Search for the cell housing the specified text and yield its (X, Y) center coordinate. 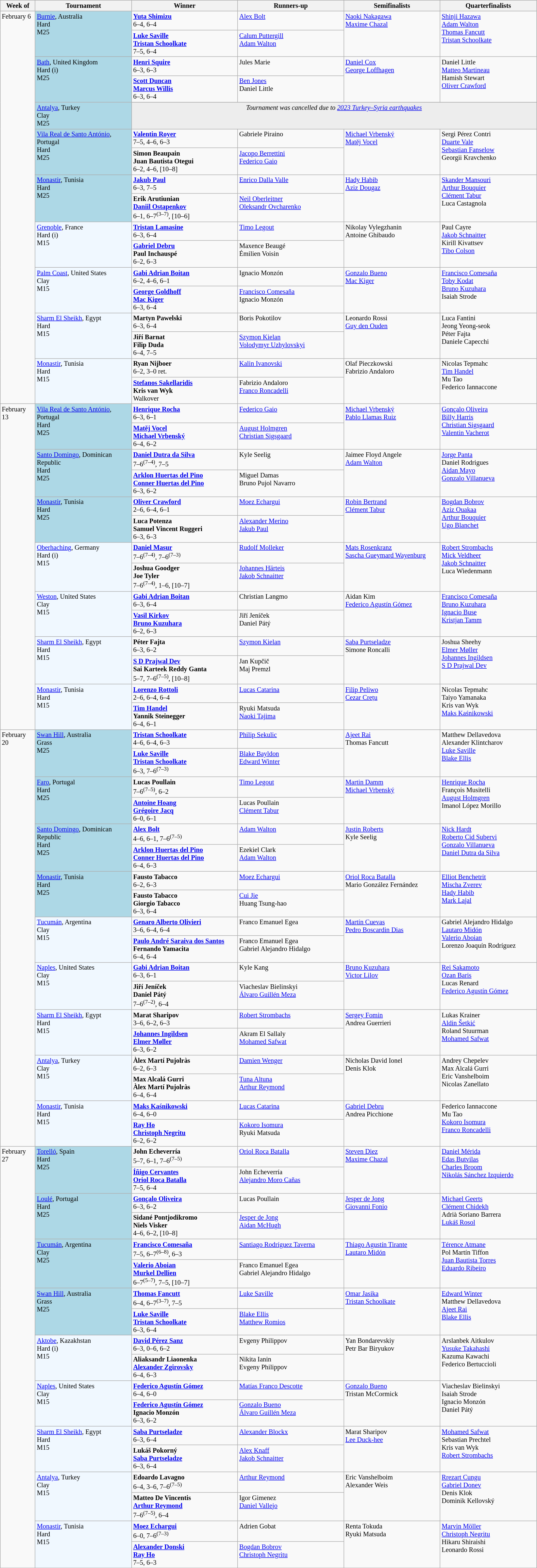
Burnie, Australia Hard M25 (84, 34)
Torelló, Spain Hard M25 (84, 1170)
Bogdan Bobrov Aziz Ouakaa Arthur Bouquier Ugo Blanchet (488, 519)
Ignacio Monzón (291, 277)
Daniel Cox George Loffhagen (392, 79)
Mats Rosenkranz Sascha Gueymard Wayenburg (392, 567)
Henri Squire 6–3, 6–3 (185, 66)
Quarterfinalists (488, 6)
Miguel Damas Bruno Pujol Navarro (291, 483)
Luca Potenza Samuel Vincent Ruggeri 6–3, 6–3 (185, 529)
Winner (185, 6)
Francisco Comesaña Toby Kodat Bruno Kuzuhara Isaiah Strode (488, 290)
Matěj Vocel Michael Vrbenský 6–4, 6–2 (185, 436)
Szymon Kielan Volodymyr Uzhylovskyi (291, 345)
Sergey Fomin Andrea Guerrieri (392, 1032)
Tucumán, Argentina Clay M15 (84, 939)
Bath, United Kingdom Hard (i) M25 (84, 79)
Omar Jasika Tristan Schoolkate (392, 1312)
Ray Ho Christoph Negritu 6–2, 6–2 (185, 1133)
Gabriel Debru Andrea Picchione (392, 1124)
Nikita Ianin Evgeny Philippov (291, 1367)
Eric Vanshelboim Alexander Weis (392, 1496)
Saba Purtseladze Simone Roncalli (392, 660)
Gabriele Piraino (291, 138)
August Holmgren Christian Sigsgaard (291, 436)
Luke Saville (291, 1298)
Calum Puttergill Adam Walton (291, 43)
Nicholas David Ionel Denis Klok (392, 1078)
Rei Sakamoto Ozan Baris Lucas Renard Federico Agustín Gómez (488, 986)
Christian Langmo (291, 601)
Lukas Krainer Aldin Šetkić Roland Stuurman Mohamed Safwat (488, 1032)
Luke Saville Tristan Schoolkate 6–3, 7–6(7–3) (185, 762)
Ryan Nijboer 6–2, 3–0 ret. (185, 368)
Valerio Aboian Murkel Dellien 6–7(5–7), 7–5, [10–7] (185, 1274)
Palm Coast, United States Clay M15 (84, 290)
Alex Bolt (291, 21)
Justin Roberts Kyle Seelig (392, 848)
Vasil Kirkov Bruno Kuzuhara 6–2, 6–3 (185, 623)
Kyle Seelig (291, 459)
Jules Marie (291, 66)
Maxence Beaugé Émilien Voisin (291, 254)
Bruno Kuzuhara Victor Lilov (392, 986)
Yan Bondarevskiy Petr Bar Biryukov (392, 1358)
Francisco Comesaña Ignacio Monzón (291, 299)
Renta Tokuda Ryuki Matsuda (392, 1544)
Nicolas Tepmahc Taiyo Yamanaka Kris van Wyk Maks Kaśnikowski (488, 707)
Blake Ellis Matthew Romios (291, 1322)
Henrique Rocha François Musitelli August Holmgren Imanol López Morillo (488, 800)
Francisco Comesaña 7–5, 6–7(6–8), 6–3 (185, 1249)
Jakub Paul 6–3, 7–5 (185, 184)
George Goldhoff Mac Kiger 6–3, 6–4 (185, 299)
Adrien Gobat (291, 1531)
Mohamed Safwat Sebastian Prechtel Kris van Wyk Robert Strombachs (488, 1449)
Robin Bertrand Clément Tabur (392, 519)
Nikolay Vylegzhanin Antoine Ghibaudo (392, 244)
Martin Damm Michael Vrbenský (392, 800)
Igor Gimenez Daniel Vallejo (291, 1507)
Genaro Alberto Olivieri 3–6, 6–4, 6–4 (185, 926)
Jiří Jeníček Daniel Pátý 7–6(7–2), 6–4 (185, 995)
Antalya, Turkey Clay M25 (84, 116)
Kalin Ivanovski (291, 368)
Enrico Dalla Valle (291, 184)
Boris Pokotilov (291, 322)
Gabi Adrian Boitan 6–2, 4–6, 6–1 (185, 277)
Matthew Dellavedova Alexander Klintcharov Luke Saville Blake Ellis (488, 753)
Ajeet Rai Thomas Fancutt (392, 753)
Philip Sekulic (291, 739)
Tournament (84, 6)
Bogdan Bobrov Christoph Negritu (291, 1555)
Federico Iannaccone Mu Tao Kokoro Isomura Franco Roncadelli (488, 1124)
Alexander Donski Ray Ho 7–5, 6–3 (185, 1555)
Edoardo Lavagno 6–4, 3–6, 7–6(7–5) (185, 1482)
Max Alcalá Gurri Àlex Martí Pujolràs 6–4, 6–4 (185, 1087)
Arslanbek Aitkulov Yusuke Takahashi Kazuma Kawachi Federico Bertuccioli (488, 1358)
Skander Mansouri Arthur Bouquier Clément Tabur Luca Castagnola (488, 198)
Fausto Tabacco Giorgio Tabacco 6–3, 6–4 (185, 903)
Daniel Dutra da Silva 7–6(7–4), 7–5 (185, 459)
Martín Cuevas Pedro Boscardin Dias (392, 939)
Jiří Barnat Filip Duda 6–4, 7–5 (185, 345)
Paul Cayre Jakob Schnaitter Kirill Kivattsev Tibo Colson (488, 244)
Gabriel Alejandro Hidalgo Lautaro Midón Valerio Aboian Lorenzo Joaquín Rodríguez (488, 939)
Viacheslav Bielinskyi Álvaro Guillén Meza (291, 995)
John Echeverría Alejandro Moro Cañas (291, 1180)
Moez Echargui 6–0, 7–6(7–3) (185, 1531)
Blake Bayldon Edward Winter (291, 762)
Luke Saville Tristan Schoolkate 7–5, 6–4 (185, 43)
Alexander Merino Jakub Paul (291, 529)
Michael Vrbenský Pablo Llamas Ruiz (392, 426)
Andrey Chepelev Max Alcalá Gurri Eric Vanshelboim Nicolas Zanellato (488, 1078)
Luca Fantini Jeong Yeong-seok Péter Fajta Daniele Capecchi (488, 335)
Scott Duncan Marcus Willis 6–3, 6–4 (185, 89)
Henrique Rocha 6–3, 6–1 (185, 413)
Lukáš Pokorný Saba Purtseladze 6–3, 6–4 (185, 1459)
Ezekiel Clark Adam Walton (291, 858)
Kokoro Isomura Ryuki Matsuda (291, 1133)
Maks Kaśnikowski 6–4, 6–0 (185, 1110)
Shinji Hazawa Adam Walton Thomas Fancutt Tristan Schoolkate (488, 34)
Antoine Hoang Grégoire Jacq 6–0, 6–1 (185, 810)
Yuta Shimizu 6–4, 6–4 (185, 21)
Arklon Huertas del Pino Conner Huertas del Pino 6–3, 6–2 (185, 483)
Steven Diez Maxime Chazal (392, 1170)
Franco Emanuel Egea (291, 926)
Alex Bolt 4–6, 6–1, 7–6(7–5) (185, 834)
Aidan Kim Federico Agustín Gómez (392, 614)
Oriol Roca Batalla (291, 1156)
Tournament was cancelled due to 2023 Turkey–Syria earthquakes (334, 116)
Loulé, Portugal Hard M25 (84, 1216)
Íñigo Cervantes Oriol Roca Batalla 7–5, 6–4 (185, 1180)
Gonçalo Oliveira Billy Harris Christian Sigsgaard Valentin Vacherot (488, 426)
Fausto Tabacco 6–2, 6–3 (185, 881)
Gabi Adrian Boitan 6–3, 6–4 (185, 601)
Damien Wenger (291, 1064)
Thomas Fancutt 6–4, 6–7(3–7), 7–5 (185, 1298)
Daniel Little Matteo Martineau Hamish Stewart Oliver Crawford (488, 79)
Cui Jie Huang Tsung-hao (291, 903)
Lorenzo Rottoli 2–6, 6–4, 6–4 (185, 693)
Joshua Sheehy Elmer Møller Johannes Ingildsen S D Prajwal Dev (488, 660)
Paulo André Saraiva dos Santos Fernando Yamacita 6–4, 6–4 (185, 949)
Ben Jones Daniel Little (291, 89)
Rudolf Molleker (291, 552)
Tuna Altuna Arthur Reymond (291, 1087)
February 6 (18, 207)
Daniel Mérida Edas Butvilas Charles Broom Nikolás Sánchez Izquierdo (488, 1170)
Marat Sharipov 3–6, 6–2, 6–3 (185, 1019)
Gonçalo Oliveira 6–3, 6–2 (185, 1203)
Semifinalists (392, 6)
Naoki Nakagawa Maxime Chazal (392, 34)
Michael Geerts Clément Chidekh Adrià Soriano Barrera Lukáš Rosol (488, 1216)
Jesper de Jong Giovanni Fonio (392, 1216)
Péter Fajta 6–3, 6–2 (185, 646)
Tristan Lamasine 6–3, 6–4 (185, 231)
Viacheslav Bielinskyi Isaiah Strode Ignacio Monzón Daniel Pátý (488, 1403)
Nicolas Tepmahc Tim Handel Mu Tao Federico Iannaccone (488, 381)
Gonzalo Bueno Mac Kiger (392, 290)
Tucumán, Argentina Clay M25 (84, 1263)
Szymon Kielan (291, 646)
Gonzalo Bueno Álvaro Guillén Meza (291, 1413)
Sidané Pontjodikromo Niels Visker 4–6, 6–2, [10–8] (185, 1226)
Térence Atmane Pol Martín Tiffon Juan Bautista Torres Eduardo Ribeiro (488, 1263)
Gabi Adrian Boitan 6–3, 6–1 (185, 972)
Federico Agustín Gómez Ignacio Monzón 6–3, 6–2 (185, 1413)
Matteo De Vincentis Arthur Reymond 7–6(7–5), 6–4 (185, 1507)
Jan Kupčič Maj Premzl (291, 670)
Matías Franco Descotte (291, 1390)
Neil Oberleitner Oleksandr Ovcharenko (291, 207)
Oriol Roca Batalla Mario González Fernández (392, 894)
Simon Beaupain Juan Bautista Otegui 6–2, 4–6, [10–8] (185, 161)
Robert Strombachs (291, 1019)
Weston, United States Clay M15 (84, 614)
Ryuki Matsuda Naoki Tajima (291, 716)
Johannes Ingildsen Elmer Møller 6–3, 6–2 (185, 1042)
Adam Walton (291, 834)
Filip Peliwo Cezar Crețu (392, 707)
Arthur Reymond (291, 1482)
Kyle Kang (291, 972)
February 13 (18, 566)
Johannes Härteis Jakob Schnaitter (291, 577)
Jiří Jeníček Daniel Pátý (291, 623)
Gabriel Debru Paul Inchauspé 6–2, 6–3 (185, 254)
Jaimee Floyd Angele Adam Walton (392, 473)
Luke Saville Tristan Schoolkate 6–3, 6–4 (185, 1322)
Fabrizio Andaloro Franco Roncadelli (291, 391)
Saba Purtseladze 6–3, 6–4 (185, 1436)
Martyn Pawelski 6–3, 6–4 (185, 322)
David Pérez Sanz 6–3, 0–6, 6–2 (185, 1344)
Edward Winter Matthew Dellavedova Ajeet Rai Blake Ellis (488, 1312)
Sergi Pérez Contri Duarte Vale Sebastian Fanselow Georgii Kravchenko (488, 152)
Tim Handel Yannik Steinegger 6–4, 6–1 (185, 716)
John Echeverría 5–7, 6–1, 7–6(7–5) (185, 1156)
Erik Arutiunian Daniil Ostapenkov 6–1, 6–7(3–7), [10–6] (185, 207)
Olaf Pieczkowski Fabrizio Andaloro (392, 381)
Federico Gaio (291, 413)
Daniel Masur 7–6(7–4), 7–6(7–3) (185, 552)
Thiago Agustín Tirante Lautaro Midón (392, 1263)
Jorge Panta Daniel Rodrigues Aidan Mayo Gonzalo Villanueva (488, 473)
Joshua Goodger Joe Tyler 7–6(7–4), 1–6, [10–7] (185, 577)
Tristan Schoolkate 4–6, 6–4, 6–3 (185, 739)
Marat Sharipov Lee Duck-hee (392, 1449)
Alexander Blockx (291, 1436)
Akram El Sallaly Mohamed Safwat (291, 1042)
Elliot Benchetrit Mischa Zverev Hady Habib Mark Lajal (488, 894)
Oliver Crawford 2–6, 6–4, 6–1 (185, 506)
Aliaksandr Liaonenka Alexander Zgirovsky 6–4, 6–3 (185, 1367)
Hady Habib Aziz Dougaz (392, 198)
Robert Strombachs Mick Veldheer Jakob Schnaitter Luca Wiedenmann (488, 567)
Valentin Royer 7–5, 4–6, 6–3 (185, 138)
Lucas Poullain 7–6(7–5), 6–2 (185, 787)
Week of (18, 6)
Lucas Poullain Clément Tabur (291, 810)
Francisco Comesaña Bruno Kuzuhara Ignacio Buse Kristjan Tamm (488, 614)
Lucas Poullain (291, 1203)
Runners-up (291, 6)
Nick Hardt Roberto Cid Subervi Gonzalo Villanueva Daniel Dutra da Silva (488, 848)
Evgeny Philippov (291, 1344)
Michael Vrbenský Matěj Vocel (392, 152)
Jesper de Jong Aidan McHugh (291, 1226)
Federico Agustín Gómez 6–4, 6–0 (185, 1390)
S D Prajwal Dev Sai Karteek Reddy Ganta 5–7, 7–6(7–5), [10–8] (185, 670)
Alex Knaff Jakob Schnaitter (291, 1459)
February 20 (18, 938)
Jacopo Berrettini Federico Gaio (291, 161)
Faro, Portugal Hard M25 (84, 800)
Leonardo Rossi Guy den Ouden (392, 335)
Aktobe, Kazakhstan Hard (i) M15 (84, 1358)
February 27 (18, 1357)
Rrezart Cungu Gabriel Donev Denis Klok Dominik Kellovský (488, 1496)
Àlex Martí Pujolràs 6–2, 6–3 (185, 1064)
Oberhaching, Germany Hard (i) M15 (84, 567)
Stefanos Sakellaridis Kris van Wyk Walkover (185, 391)
Gonzalo Bueno Tristan McCormick (392, 1403)
Marvin Möller Christoph Negritu Hikaru Shiraishi Leonardo Rossi (488, 1544)
Santiago Rodríguez Taverna (291, 1249)
Grenoble, France Hard (i) M15 (84, 244)
Arklon Huertas del Pino Conner Huertas del Pino 6–4, 6–3 (185, 858)
